From the cell containing the given text, extract its center point as (x, y) coordinate. 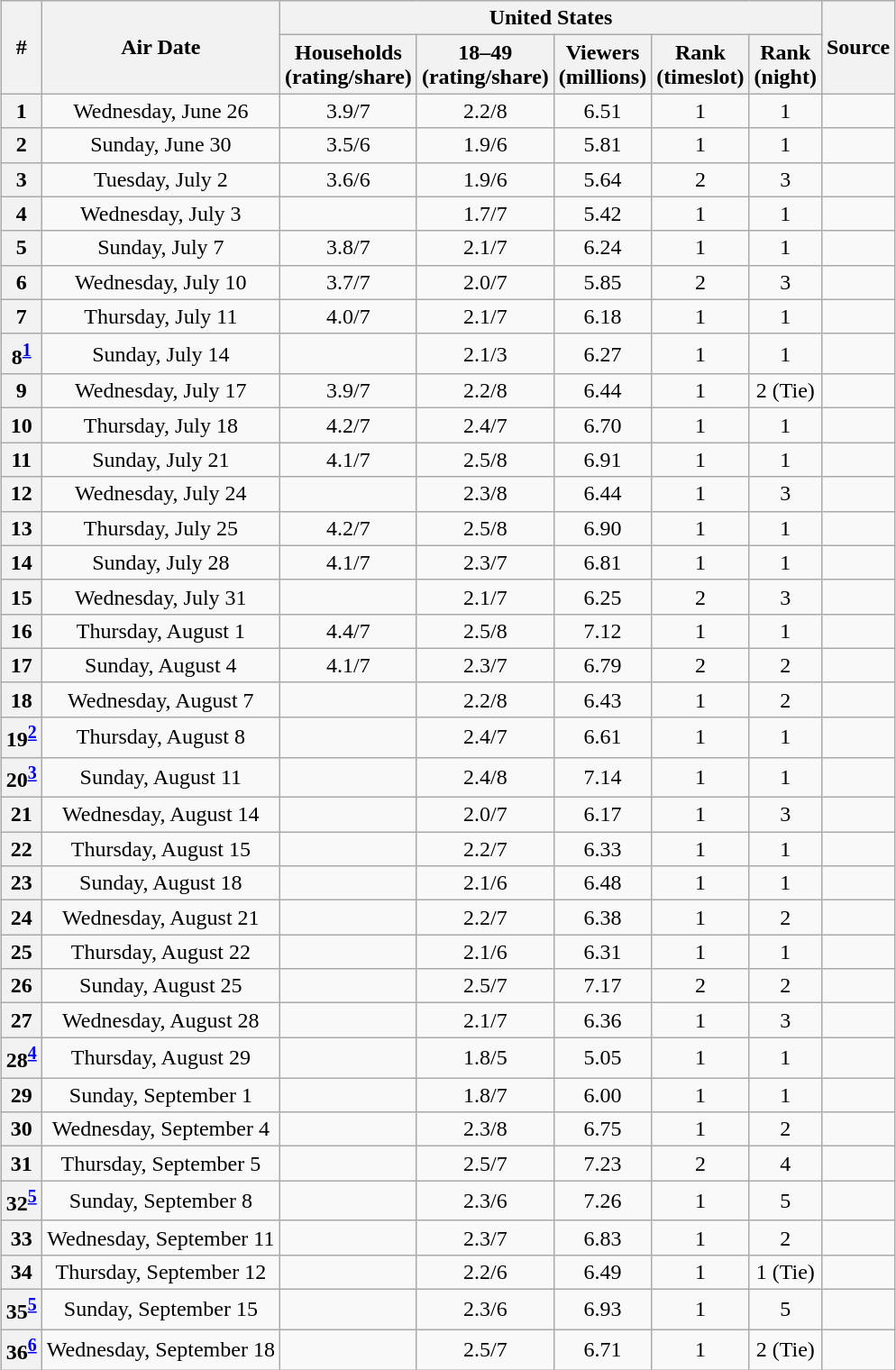
1.8/5 (485, 1058)
5.42 (602, 214)
Air Date (160, 47)
4.0/7 (348, 316)
Sunday, August 25 (160, 986)
6.17 (602, 815)
United States (550, 18)
Wednesday, July 24 (160, 494)
6.24 (602, 248)
31 (22, 1164)
284 (22, 1058)
13 (22, 528)
6.00 (602, 1095)
5.64 (602, 179)
6.81 (602, 562)
3.8/7 (348, 248)
81 (22, 353)
Thursday, September 12 (160, 1272)
6.75 (602, 1129)
6.33 (602, 849)
9 (22, 391)
7.26 (602, 1201)
34 (22, 1272)
Rank(timeslot) (700, 65)
Wednesday, July 31 (160, 597)
14 (22, 562)
2.4/8 (485, 777)
Wednesday, July 10 (160, 282)
6.83 (602, 1238)
Thursday, August 22 (160, 952)
325 (22, 1201)
Rank(night) (785, 65)
Thursday, September 5 (160, 1164)
Source (858, 47)
6.18 (602, 316)
Thursday, August 1 (160, 631)
Sunday, September 15 (160, 1309)
26 (22, 986)
Sunday, September 1 (160, 1095)
3.6/6 (348, 179)
7.23 (602, 1164)
6.79 (602, 665)
Sunday, August 4 (160, 665)
366 (22, 1350)
Sunday, July 28 (160, 562)
Wednesday, September 4 (160, 1129)
7.17 (602, 986)
7.12 (602, 631)
Sunday, September 8 (160, 1201)
Wednesday, September 11 (160, 1238)
10 (22, 425)
Wednesday, September 18 (160, 1350)
5.85 (602, 282)
6.70 (602, 425)
23 (22, 883)
30 (22, 1129)
6.43 (602, 699)
24 (22, 918)
2.2/6 (485, 1272)
1 (Tie) (785, 1272)
Wednesday, August 7 (160, 699)
6.49 (602, 1272)
12 (22, 494)
355 (22, 1309)
22 (22, 849)
6.38 (602, 918)
7 (22, 316)
Tuesday, July 2 (160, 179)
6.31 (602, 952)
Wednesday, August 14 (160, 815)
3.5/6 (348, 145)
Thursday, August 8 (160, 737)
6.93 (602, 1309)
33 (22, 1238)
27 (22, 1020)
25 (22, 952)
6.71 (602, 1350)
18–49(rating/share) (485, 65)
6.90 (602, 528)
Thursday, July 18 (160, 425)
11 (22, 460)
Thursday, July 11 (160, 316)
Sunday, July 21 (160, 460)
Sunday, July 14 (160, 353)
203 (22, 777)
5.05 (602, 1058)
1.8/7 (485, 1095)
Sunday, August 18 (160, 883)
15 (22, 597)
5.81 (602, 145)
6.61 (602, 737)
29 (22, 1095)
6.91 (602, 460)
Viewers(millions) (602, 65)
2.1/3 (485, 353)
Sunday, July 7 (160, 248)
6.51 (602, 111)
6.25 (602, 597)
Wednesday, August 21 (160, 918)
Thursday, August 29 (160, 1058)
16 (22, 631)
Wednesday, July 17 (160, 391)
Wednesday, June 26 (160, 111)
Households(rating/share) (348, 65)
Thursday, July 25 (160, 528)
6.27 (602, 353)
21 (22, 815)
3.7/7 (348, 282)
Thursday, August 15 (160, 849)
192 (22, 737)
18 (22, 699)
Sunday, August 11 (160, 777)
6.48 (602, 883)
7.14 (602, 777)
Wednesday, July 3 (160, 214)
Sunday, June 30 (160, 145)
17 (22, 665)
6.36 (602, 1020)
Wednesday, August 28 (160, 1020)
1.7/7 (485, 214)
# (22, 47)
6 (22, 282)
4.4/7 (348, 631)
